Search for the cell housing the specified text and yield its [X, Y] center coordinate. 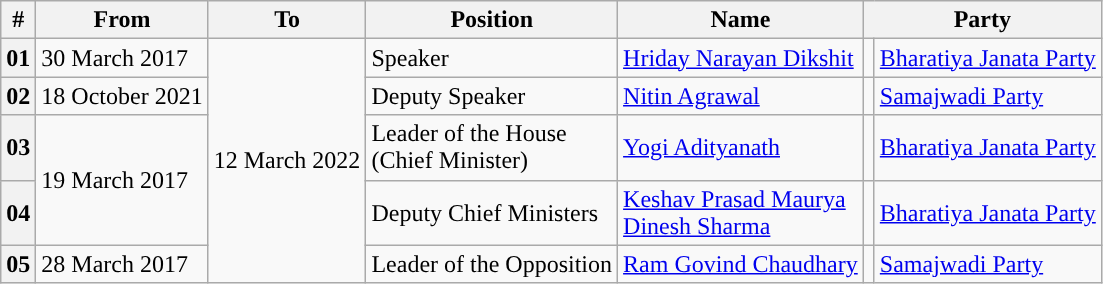
Speaker [492, 58]
03 [18, 148]
Leader of the Opposition [492, 264]
Position [492, 20]
12 March 2022 [287, 161]
Nitin Agrawal [741, 96]
Ram Govind Chaudhary [741, 264]
28 March 2017 [122, 264]
01 [18, 58]
# [18, 20]
Leader of the House(Chief Minister) [492, 148]
04 [18, 212]
18 October 2021 [122, 96]
From [122, 20]
Hriday Narayan Dikshit [741, 58]
Name [741, 20]
To [287, 20]
Party [982, 20]
Yogi Adityanath [741, 148]
Keshav Prasad MauryaDinesh Sharma [741, 212]
Deputy Speaker [492, 96]
30 March 2017 [122, 58]
05 [18, 264]
19 March 2017 [122, 180]
Deputy Chief Ministers [492, 212]
02 [18, 96]
